Search for the cell housing the specified text and yield its (x, y) center coordinate. 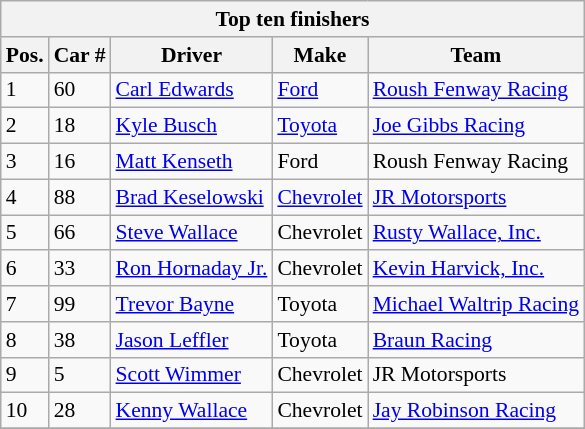
Brad Keselowski (192, 197)
8 (25, 340)
9 (25, 375)
88 (80, 197)
Matt Kenseth (192, 162)
Steve Wallace (192, 233)
99 (80, 304)
6 (25, 269)
28 (80, 411)
16 (80, 162)
Ron Hornaday Jr. (192, 269)
1 (25, 90)
Pos. (25, 55)
Kenny Wallace (192, 411)
Top ten finishers (292, 19)
10 (25, 411)
Kyle Busch (192, 126)
Scott Wimmer (192, 375)
60 (80, 90)
Jason Leffler (192, 340)
Carl Edwards (192, 90)
Michael Waltrip Racing (476, 304)
18 (80, 126)
4 (25, 197)
66 (80, 233)
Braun Racing (476, 340)
Kevin Harvick, Inc. (476, 269)
Joe Gibbs Racing (476, 126)
7 (25, 304)
38 (80, 340)
Jay Robinson Racing (476, 411)
Driver (192, 55)
Car # (80, 55)
2 (25, 126)
Team (476, 55)
Make (320, 55)
Trevor Bayne (192, 304)
33 (80, 269)
Rusty Wallace, Inc. (476, 233)
3 (25, 162)
